Return (x, y) of the center of cell containing provided text 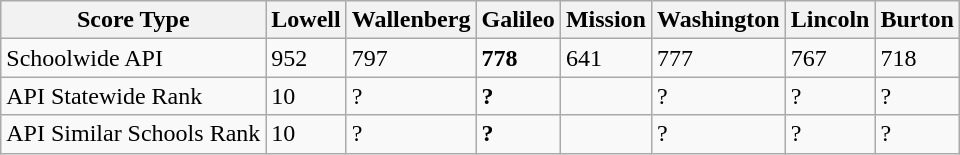
952 (306, 58)
777 (718, 58)
Galileo (518, 20)
Burton (917, 20)
641 (606, 58)
API Statewide Rank (134, 96)
Wallenberg (411, 20)
Lowell (306, 20)
778 (518, 58)
API Similar Schools Rank (134, 134)
Lincoln (830, 20)
797 (411, 58)
718 (917, 58)
Washington (718, 20)
Mission (606, 20)
767 (830, 58)
Schoolwide API (134, 58)
Score Type (134, 20)
